Search for the cell housing the specified text and yield its [X, Y] center coordinate. 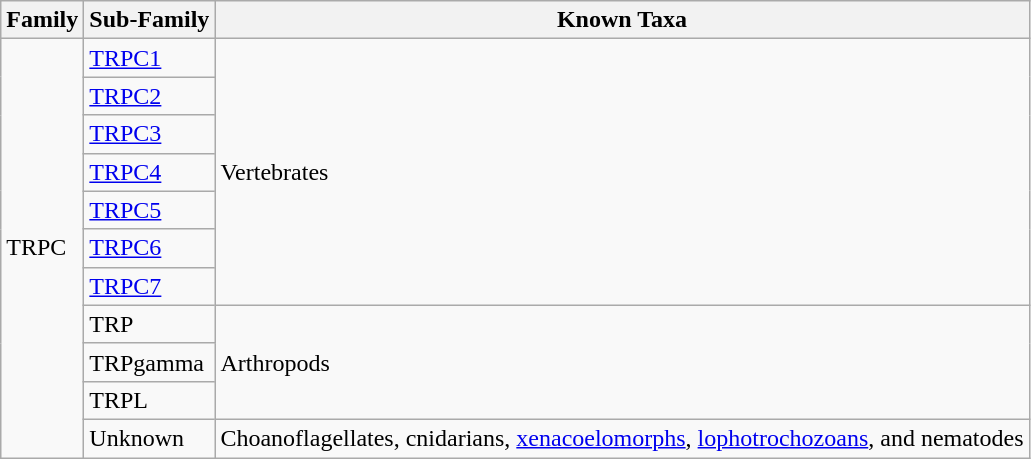
Known Taxa [622, 20]
Sub-Family [150, 20]
Unknown [150, 438]
TRPL [150, 400]
Arthropods [622, 362]
TRPgamma [150, 362]
TRPC1 [150, 58]
TRPC3 [150, 134]
TRPC6 [150, 248]
Choanoflagellates, cnidarians, xenacoelomorphs, lophotrochozoans, and nematodes [622, 438]
TRPC7 [150, 286]
Vertebrates [622, 172]
TRPC4 [150, 172]
TRPC2 [150, 96]
TRPC5 [150, 210]
TRPC [42, 248]
Family [42, 20]
TRP [150, 324]
